Extract the (x, y) coordinate from the center of the cell holding the provided text.  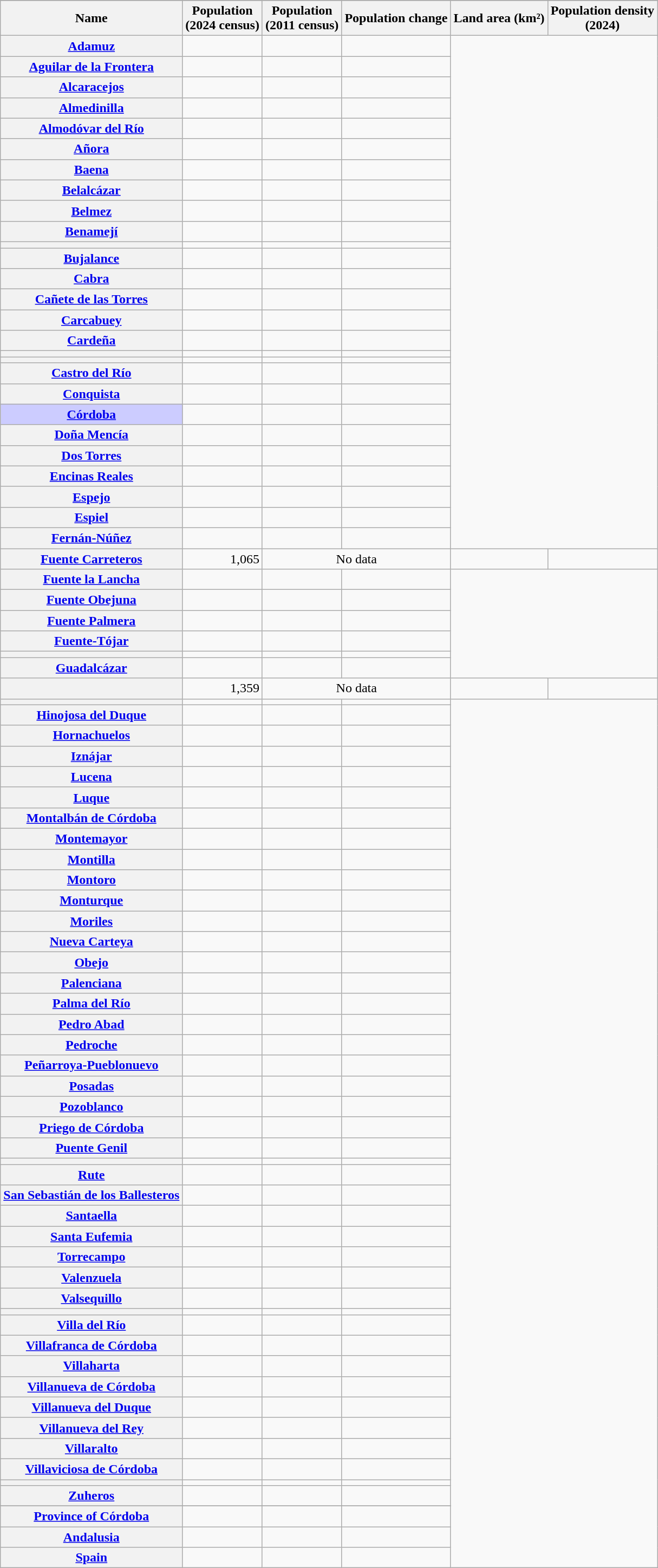
Villaviciosa de Córdoba (92, 1469)
Santaella (92, 1216)
Aguilar de la Frontera (92, 67)
Baena (92, 170)
Fernán-Núñez (92, 538)
Villanueva del Rey (92, 1428)
Population(2024 census) (223, 18)
Puente Genil (92, 1148)
Espejo (92, 497)
Fuente Carreteros (92, 558)
Guadalcázar (92, 668)
Montoro (92, 880)
Villaharta (92, 1366)
Fuente Obejuna (92, 600)
Palma del Río (92, 1004)
Montemayor (92, 838)
Villanueva del Duque (92, 1407)
Valsequillo (92, 1298)
Adamuz (92, 46)
Almedinilla (92, 108)
Cardeña (92, 341)
1,065 (223, 558)
Priego de Córdoba (92, 1127)
Encinas Reales (92, 476)
Hinojosa del Duque (92, 715)
Valenzuela (92, 1278)
Belmez (92, 211)
Lucena (92, 777)
Cabra (92, 279)
Torrecampo (92, 1257)
Pozoblanco (92, 1107)
Castro del Río (92, 373)
Villanueva de Córdoba (92, 1387)
Dos Torres (92, 456)
Belalcázar (92, 190)
Zuheros (92, 1496)
Luque (92, 797)
San Sebastián de los Ballesteros (92, 1195)
Nueva Carteya (92, 942)
Name (92, 18)
Pedro Abad (92, 1024)
Province of Córdoba (92, 1517)
1,359 (223, 688)
Land area (km²) (499, 18)
Espiel (92, 517)
Alcaracejos (92, 87)
Pedroche (92, 1045)
Villafranca de Córdoba (92, 1345)
Fuente Palmera (92, 621)
Benamejí (92, 231)
Córdoba (92, 414)
Hornachuelos (92, 736)
Montilla (92, 860)
Montalbán de Córdoba (92, 818)
Almodóvar del Río (92, 128)
Fuente-Tójar (92, 641)
Cañete de las Torres (92, 300)
Palenciana (92, 983)
Bujalance (92, 258)
Santa Eufemia (92, 1237)
Villaralto (92, 1448)
Population density(2024) (602, 18)
Rute (92, 1175)
Moriles (92, 921)
Population change (396, 18)
Andalusia (92, 1537)
Fuente la Lancha (92, 580)
Conquista (92, 394)
Obejo (92, 962)
Carcabuey (92, 320)
Añora (92, 149)
Population(2011 census) (302, 18)
Iznájar (92, 756)
Spain (92, 1558)
Doña Mencía (92, 435)
Villa del Río (92, 1325)
Monturque (92, 901)
Peñarroya-Pueblonuevo (92, 1065)
Posadas (92, 1086)
